Detect which cell encompasses the target text, then output its (x, y) center coordinate. 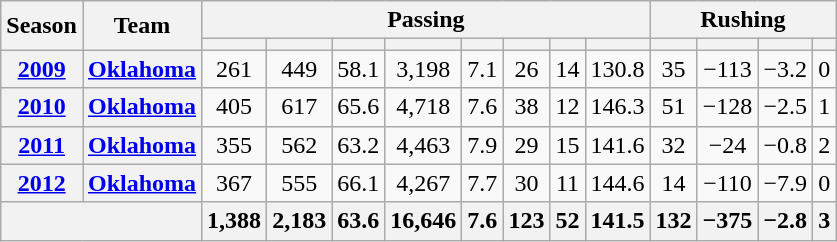
4,718 (424, 107)
2012 (42, 183)
12 (568, 107)
29 (526, 145)
26 (526, 69)
449 (300, 69)
−2.5 (786, 107)
−24 (728, 145)
146.3 (618, 107)
58.1 (358, 69)
3 (824, 221)
7.9 (482, 145)
4,267 (424, 183)
−113 (728, 69)
132 (674, 221)
Team (142, 26)
261 (234, 69)
555 (300, 183)
35 (674, 69)
32 (674, 145)
52 (568, 221)
367 (234, 183)
2,183 (300, 221)
355 (234, 145)
4,463 (424, 145)
562 (300, 145)
16,646 (424, 221)
−375 (728, 221)
2011 (42, 145)
66.1 (358, 183)
11 (568, 183)
141.5 (618, 221)
51 (674, 107)
Passing (426, 20)
617 (300, 107)
−7.9 (786, 183)
Rushing (743, 20)
−110 (728, 183)
3,198 (424, 69)
130.8 (618, 69)
65.6 (358, 107)
1,388 (234, 221)
2009 (42, 69)
2 (824, 145)
Season (42, 26)
−0.8 (786, 145)
144.6 (618, 183)
−3.2 (786, 69)
123 (526, 221)
1 (824, 107)
63.6 (358, 221)
15 (568, 145)
30 (526, 183)
38 (526, 107)
141.6 (618, 145)
−128 (728, 107)
−2.8 (786, 221)
2010 (42, 107)
405 (234, 107)
63.2 (358, 145)
7.7 (482, 183)
7.1 (482, 69)
